For the text-containing cell, return its midpoint in [X, Y] coordinate format. 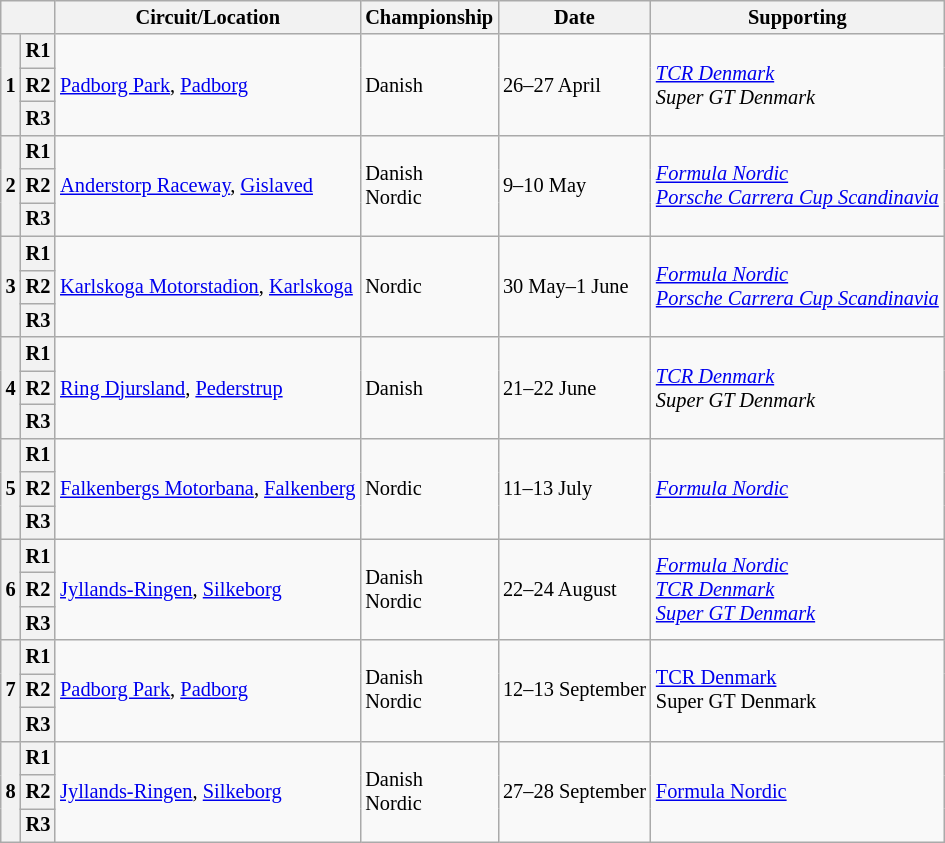
27–28 September [574, 792]
3 [11, 286]
5 [11, 488]
Falkenbergs Motorbana, Falkenberg [208, 488]
9–10 May [574, 186]
Circuit/Location [208, 17]
12–13 September [574, 690]
Ring Djursland, Pederstrup [208, 388]
11–13 July [574, 488]
Anderstorp Raceway, Gislaved [208, 186]
Supporting [798, 17]
Formula NordicTCR DenmarkSuper GT Denmark [798, 590]
6 [11, 590]
7 [11, 690]
1 [11, 84]
21–22 June [574, 388]
30 May–1 June [574, 286]
26–27 April [574, 84]
Karlskoga Motorstadion, Karlskoga [208, 286]
Championship [429, 17]
22–24 August [574, 590]
8 [11, 792]
Date [574, 17]
2 [11, 186]
4 [11, 388]
